Locate the cell with the specified text and output its (X, Y) center coordinate. 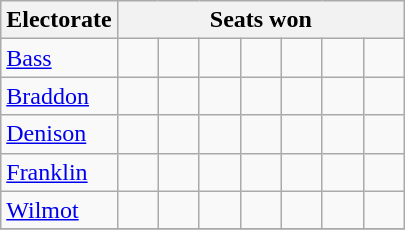
Braddon (59, 96)
Franklin (59, 172)
Bass (59, 58)
Seats won (260, 20)
Electorate (59, 20)
Wilmot (59, 210)
Denison (59, 134)
